Output the [x, y] coordinate of the center of the cell containing the given text.  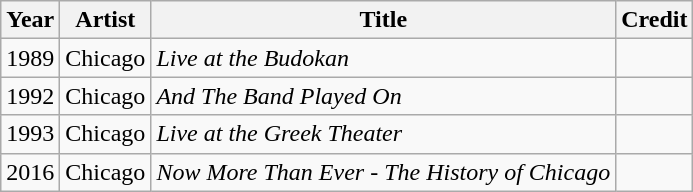
Live at the Greek Theater [384, 134]
Artist [106, 20]
1993 [30, 134]
2016 [30, 172]
1989 [30, 58]
Title [384, 20]
Now More Than Ever - The History of Chicago [384, 172]
Live at the Budokan [384, 58]
Credit [654, 20]
And The Band Played On [384, 96]
1992 [30, 96]
Year [30, 20]
